Return [x, y] of the center of cell containing provided text 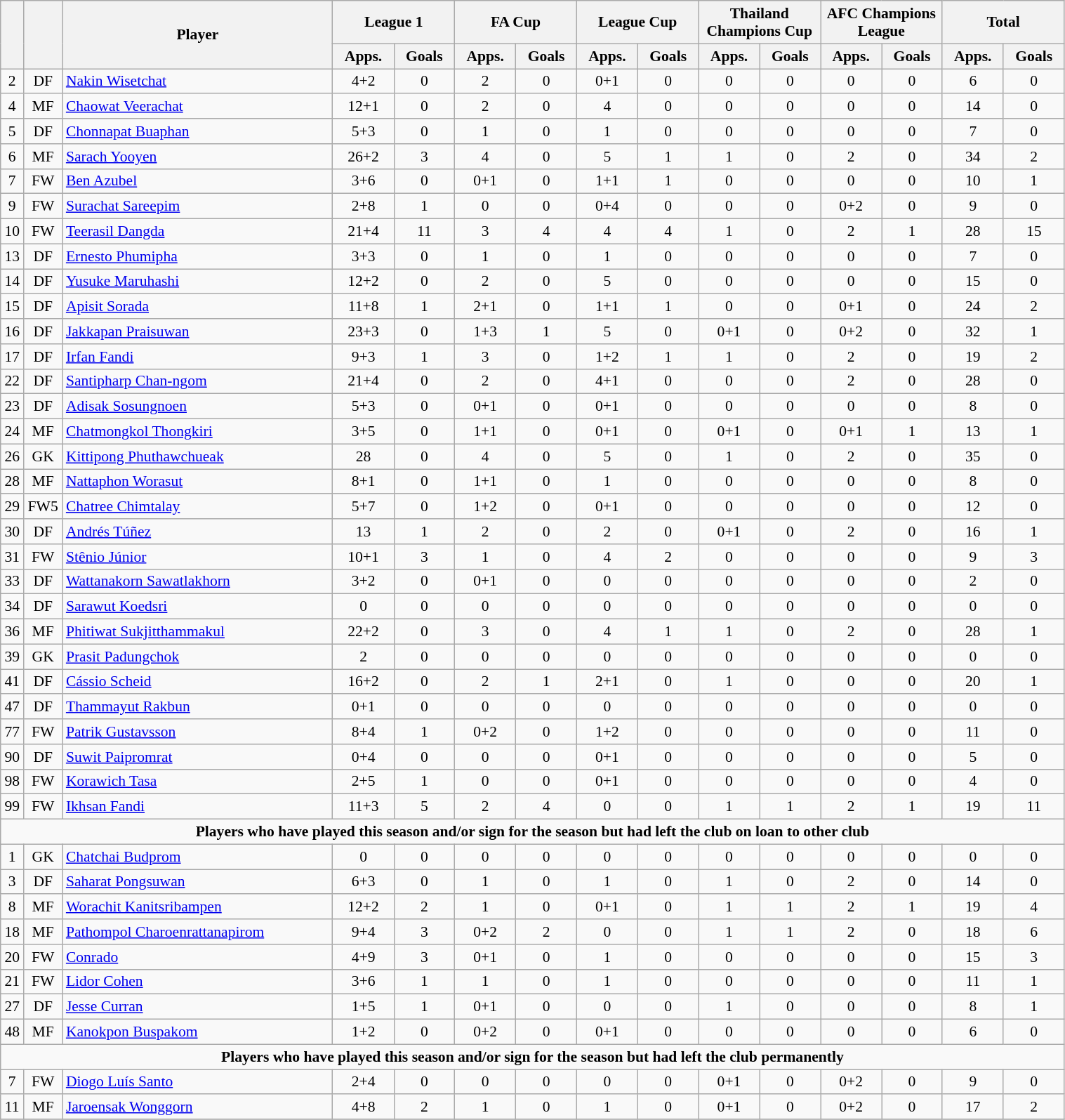
Wattanakorn Sawatlakhorn [198, 581]
35 [973, 456]
4+2 [364, 81]
6+3 [364, 882]
Chaowat Veerachat [198, 107]
Pathompol Charoenrattanapirom [198, 932]
Patrik Gustavsson [198, 732]
4+1 [607, 381]
4+9 [364, 957]
League 1 [394, 22]
Apisit Sorada [198, 307]
Nakin Wisetchat [198, 81]
Jaroensak Wonggorn [198, 1107]
21 [13, 982]
Saharat Pongsuwan [198, 882]
Chatchai Budprom [198, 857]
Conrado [198, 957]
Worachit Kanitsribampen [198, 907]
30 [13, 532]
AFC Champions League [882, 22]
Yusuke Maruhashi [198, 282]
FW5 [44, 507]
4+8 [364, 1107]
77 [13, 732]
8+4 [364, 732]
League Cup [637, 22]
Surachat Sareepim [198, 206]
23 [13, 407]
9+4 [364, 932]
FA Cup [516, 22]
26+2 [364, 157]
Stênio Júnior [198, 557]
2+5 [364, 782]
Players who have played this season and/or sign for the season but had left the club permanently [532, 1057]
Teerasil Dangda [198, 232]
29 [13, 507]
98 [13, 782]
Player [198, 35]
33 [13, 581]
27 [13, 1007]
Thammayut Rakbun [198, 707]
Nattaphon Worasut [198, 482]
11+8 [364, 307]
23+3 [364, 331]
Sarach Yooyen [198, 157]
Players who have played this season and/or sign for the season but had left the club on loan to other club [532, 832]
1+5 [364, 1007]
Irfan Fandi [198, 357]
Diogo Luís Santo [198, 1082]
1+3 [486, 331]
Chatmongkol Thongkiri [198, 432]
Lidor Cohen [198, 982]
12 [973, 507]
Jakkapan Praisuwan [198, 331]
8+1 [364, 482]
22+2 [364, 632]
10+1 [364, 557]
16+2 [364, 682]
36 [13, 632]
Kittipong Phuthawchueak [198, 456]
Korawich Tasa [198, 782]
11+3 [364, 807]
22 [13, 381]
47 [13, 707]
32 [973, 331]
Ben Azubel [198, 181]
Santipharp Chan-ngom [198, 381]
48 [13, 1032]
2+8 [364, 206]
2+4 [364, 1082]
Chatree Chimtalay [198, 507]
5+7 [364, 507]
41 [13, 682]
3+3 [364, 256]
Adisak Sosungnoen [198, 407]
90 [13, 757]
Phitiwat Sukjitthammakul [198, 632]
Cássio Scheid [198, 682]
3+5 [364, 432]
Ikhsan Fandi [198, 807]
39 [13, 657]
Ernesto Phumipha [198, 256]
Suwit Paipromrat [198, 757]
12+1 [364, 107]
Sarawut Koedsri [198, 607]
9+3 [364, 357]
Prasit Padungchok [198, 657]
Total [1003, 22]
Chonnapat Buaphan [198, 131]
Andrés Túñez [198, 532]
26 [13, 456]
Thailand Champions Cup [760, 22]
99 [13, 807]
3+2 [364, 581]
Kanokpon Buspakom [198, 1032]
Jesse Curran [198, 1007]
31 [13, 557]
